Identify which cell holds the provided text, then report its (X, Y) central coordinate. 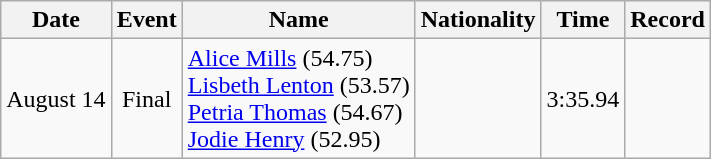
Name (298, 20)
Alice Mills (54.75)Lisbeth Lenton (53.57)Petria Thomas (54.67)Jodie Henry (52.95) (298, 98)
Record (668, 20)
Event (146, 20)
Nationality (478, 20)
Date (56, 20)
August 14 (56, 98)
3:35.94 (583, 98)
Time (583, 20)
Final (146, 98)
